Return the (X, Y) coordinate for the center point of the cell that contains the specified text.  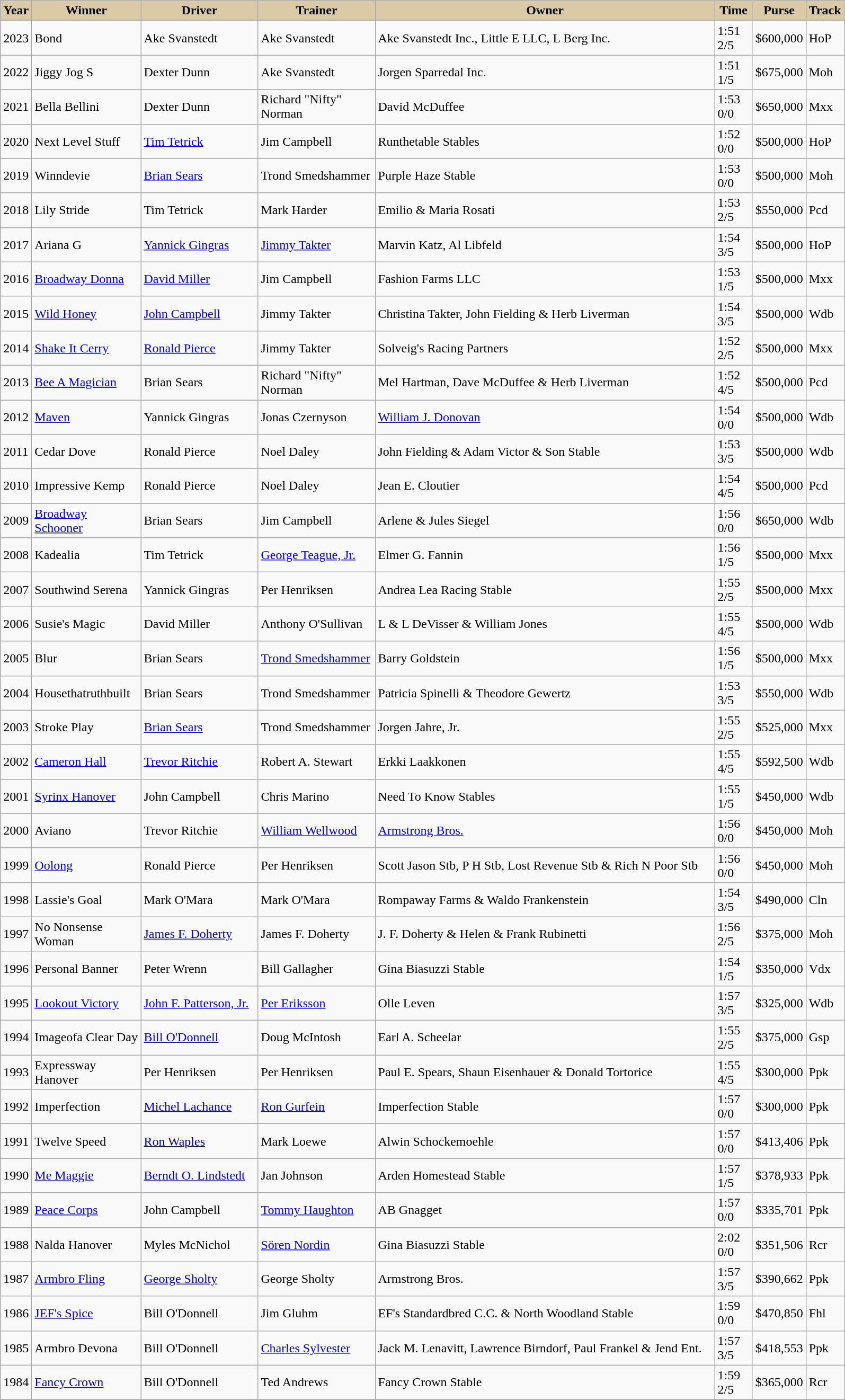
Ted Andrews (317, 1382)
2006 (16, 624)
Armbro Devona (86, 1348)
2011 (16, 451)
2022 (16, 72)
1992 (16, 1106)
Jiggy Jog S (86, 72)
2021 (16, 107)
John F. Patterson, Jr. (199, 1004)
1995 (16, 1004)
Twelve Speed (86, 1141)
J. F. Doherty & Helen & Frank Rubinetti (545, 934)
Stroke Play (86, 727)
$470,850 (779, 1313)
Arlene & Jules Siegel (545, 520)
Cln (825, 900)
1994 (16, 1038)
2010 (16, 486)
1986 (16, 1313)
2012 (16, 417)
1987 (16, 1279)
Fancy Crown Stable (545, 1382)
2:02 0/0 (733, 1244)
Mel Hartman, Dave McDuffee & Herb Liverman (545, 383)
Jim Gluhm (317, 1313)
1:54 4/5 (733, 486)
Mark Harder (317, 210)
Time (733, 11)
Imperfection (86, 1106)
1998 (16, 900)
Vdx (825, 969)
1:55 1/5 (733, 796)
1:57 1/5 (733, 1175)
1:51 1/5 (733, 72)
Lookout Victory (86, 1004)
Peace Corps (86, 1210)
Bill Gallagher (317, 969)
Jonas Czernyson (317, 417)
1993 (16, 1073)
2001 (16, 796)
1:52 2/5 (733, 348)
Oolong (86, 865)
$350,000 (779, 969)
Syrinx Hanover (86, 796)
Gsp (825, 1038)
Runthetable Stables (545, 141)
Berndt O. Lindstedt (199, 1175)
$390,662 (779, 1279)
1:56 2/5 (733, 934)
Jorgen Jahre, Jr. (545, 727)
Myles McNichol (199, 1244)
Ron Gurfein (317, 1106)
Cameron Hall (86, 762)
$418,553 (779, 1348)
Shake It Cerry (86, 348)
2000 (16, 831)
2023 (16, 38)
$525,000 (779, 727)
1:52 0/0 (733, 141)
L & L DeVisser & William Jones (545, 624)
William Wellwood (317, 831)
Arden Homestead Stable (545, 1175)
Maven (86, 417)
Jan Johnson (317, 1175)
Nalda Hanover (86, 1244)
Barry Goldstein (545, 658)
Charles Sylvester (317, 1348)
Blur (86, 658)
Housethatruthbuilt (86, 693)
Michel Lachance (199, 1106)
2003 (16, 727)
Purse (779, 11)
2013 (16, 383)
Erkki Laakkonen (545, 762)
1:53 1/5 (733, 279)
Need To Know Stables (545, 796)
Year (16, 11)
Fashion Farms LLC (545, 279)
1990 (16, 1175)
Wild Honey (86, 314)
David McDuffee (545, 107)
1:54 0/0 (733, 417)
Bee A Magician (86, 383)
Christina Takter, John Fielding & Herb Liverman (545, 314)
Rompaway Farms & Waldo Frankenstein (545, 900)
Emilio & Maria Rosati (545, 210)
Fancy Crown (86, 1382)
1989 (16, 1210)
2015 (16, 314)
Broadway Schooner (86, 520)
Elmer G. Fannin (545, 555)
Sören Nordin (317, 1244)
$600,000 (779, 38)
Paul E. Spears, Shaun Eisenhauer & Donald Tortorice (545, 1073)
Winndevie (86, 176)
Patricia Spinelli & Theodore Gewertz (545, 693)
Robert A. Stewart (317, 762)
Solveig's Racing Partners (545, 348)
Scott Jason Stb, P H Stb, Lost Revenue Stb & Rich N Poor Stb (545, 865)
1997 (16, 934)
Earl A. Scheelar (545, 1038)
Ariana G (86, 245)
AB Gnagget (545, 1210)
$675,000 (779, 72)
Trainer (317, 11)
Lily Stride (86, 210)
EF's Standardbred C.C. & North Woodland Stable (545, 1313)
2017 (16, 245)
1985 (16, 1348)
William J. Donovan (545, 417)
2016 (16, 279)
Lassie's Goal (86, 900)
Per Eriksson (317, 1004)
Marvin Katz, Al Libfeld (545, 245)
1984 (16, 1382)
Bella Bellini (86, 107)
$413,406 (779, 1141)
Doug McIntosh (317, 1038)
1:59 2/5 (733, 1382)
Southwind Serena (86, 589)
Aviano (86, 831)
$365,000 (779, 1382)
Ron Waples (199, 1141)
Personal Banner (86, 969)
Mark Loewe (317, 1141)
2019 (16, 176)
Jack M. Lenavitt, Lawrence Birndorf, Paul Frankel & Jend Ent. (545, 1348)
Andrea Lea Racing Stable (545, 589)
1:53 2/5 (733, 210)
Winner (86, 11)
$378,933 (779, 1175)
2005 (16, 658)
Broadway Donna (86, 279)
Expressway Hanover (86, 1073)
2004 (16, 693)
Jean E. Cloutier (545, 486)
1:59 0/0 (733, 1313)
Jorgen Sparredal Inc. (545, 72)
Imperfection Stable (545, 1106)
Driver (199, 11)
Alwin Schockemoehle (545, 1141)
Susie's Magic (86, 624)
Impressive Kemp (86, 486)
2002 (16, 762)
1999 (16, 865)
Bond (86, 38)
Chris Marino (317, 796)
Purple Haze Stable (545, 176)
Peter Wrenn (199, 969)
Olle Leven (545, 1004)
Ake Svanstedt Inc., Little E LLC, L Berg Inc. (545, 38)
Next Level Stuff (86, 141)
Tommy Haughton (317, 1210)
2008 (16, 555)
2007 (16, 589)
George Teague, Jr. (317, 555)
$325,000 (779, 1004)
1996 (16, 969)
2020 (16, 141)
No Nonsense Woman (86, 934)
1988 (16, 1244)
Fhl (825, 1313)
1:52 4/5 (733, 383)
Me Maggie (86, 1175)
Track (825, 11)
2014 (16, 348)
John Fielding & Adam Victor & Son Stable (545, 451)
$490,000 (779, 900)
Anthony O'Sullivan (317, 624)
1991 (16, 1141)
JEF's Spice (86, 1313)
Imageofa Clear Day (86, 1038)
2009 (16, 520)
$335,701 (779, 1210)
1:51 2/5 (733, 38)
Cedar Dove (86, 451)
1:54 1/5 (733, 969)
Owner (545, 11)
$592,500 (779, 762)
Armbro Fling (86, 1279)
Kadealia (86, 555)
2018 (16, 210)
$351,506 (779, 1244)
